Return the (x, y) coordinate for the center point of the cell that contains the specified text.  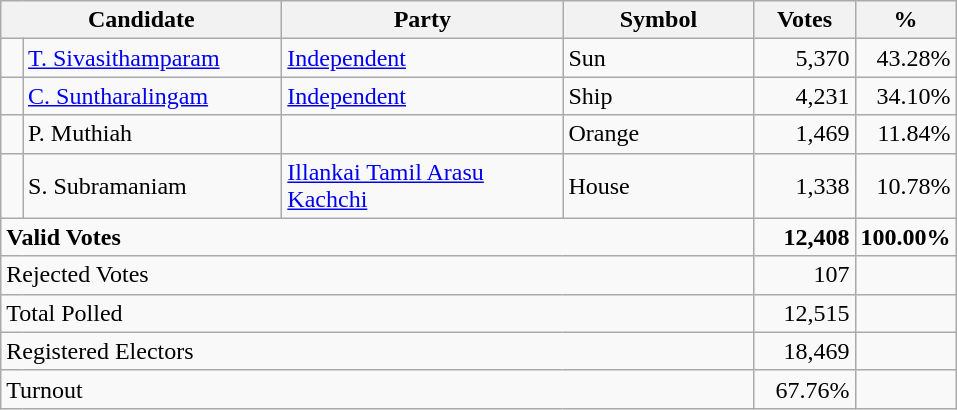
Valid Votes (378, 237)
18,469 (804, 351)
Sun (658, 58)
43.28% (906, 58)
House (658, 186)
67.76% (804, 389)
107 (804, 275)
Turnout (378, 389)
12,408 (804, 237)
Rejected Votes (378, 275)
Candidate (142, 20)
S. Subramaniam (152, 186)
Orange (658, 134)
100.00% (906, 237)
1,469 (804, 134)
Ship (658, 96)
11.84% (906, 134)
10.78% (906, 186)
5,370 (804, 58)
1,338 (804, 186)
Symbol (658, 20)
% (906, 20)
4,231 (804, 96)
C. Suntharalingam (152, 96)
T. Sivasithamparam (152, 58)
34.10% (906, 96)
Registered Electors (378, 351)
Party (422, 20)
Total Polled (378, 313)
12,515 (804, 313)
Illankai Tamil Arasu Kachchi (422, 186)
Votes (804, 20)
P. Muthiah (152, 134)
